For the text-containing cell, return its midpoint in (X, Y) coordinate format. 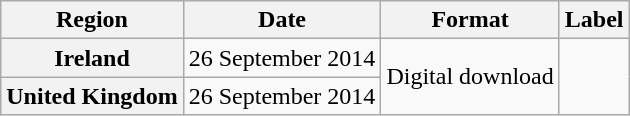
Label (594, 20)
Region (92, 20)
Format (470, 20)
Digital download (470, 77)
Date (282, 20)
United Kingdom (92, 96)
Ireland (92, 58)
